Find where the given text appears and provide that cell's center as [X, Y] coordinate. 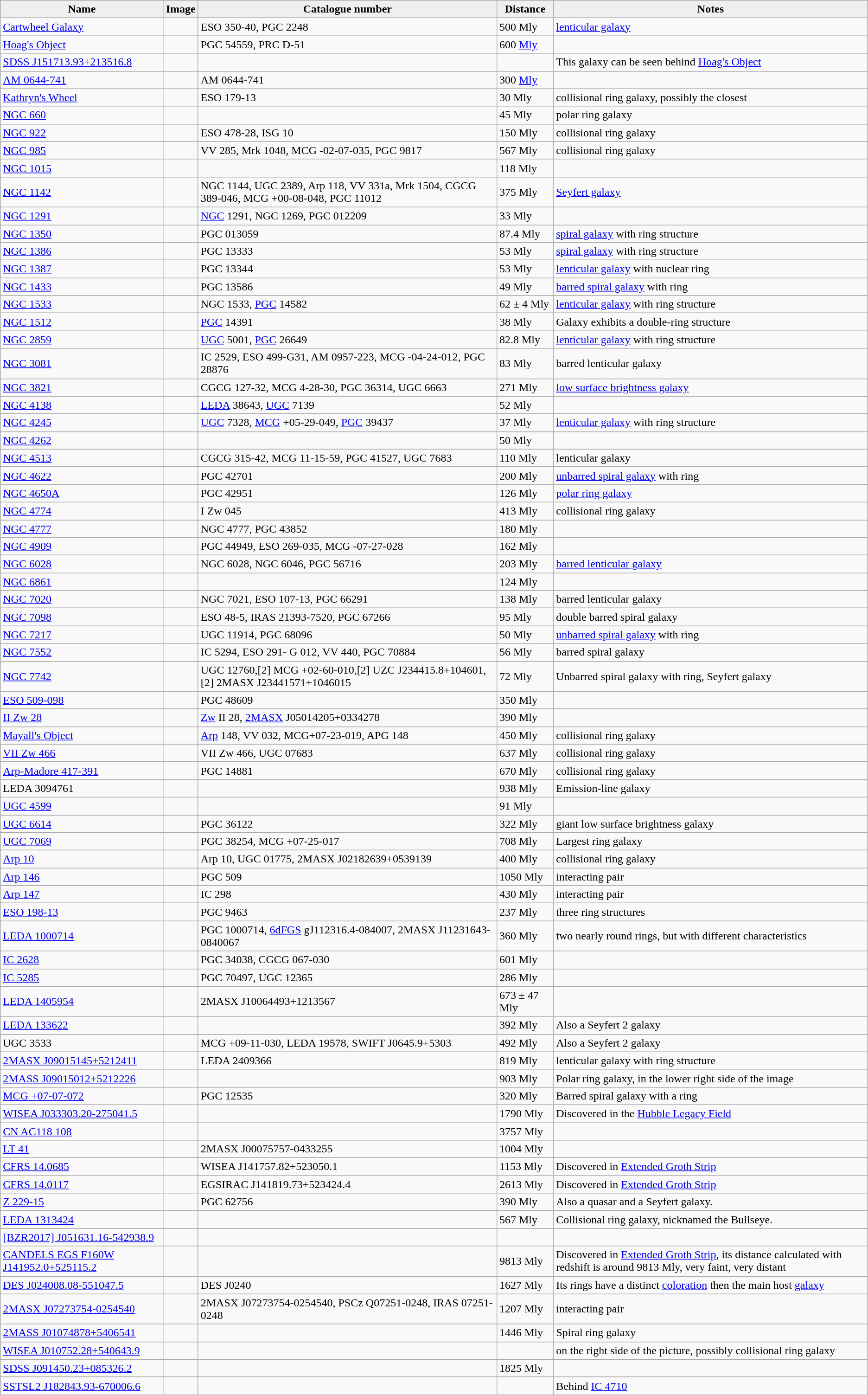
NGC 1015 [82, 168]
NGC 1386 [82, 251]
Cartwheel Galaxy [82, 27]
95 Mly [525, 617]
NGC 7098 [82, 617]
NGC 4245 [82, 423]
PGC 13344 [347, 269]
450 Mly [525, 735]
Unbarred spiral galaxy with ring, Seyfert galaxy [711, 676]
938 Mly [525, 788]
2MASX J09015145+5212411 [82, 1061]
NGC 1433 [82, 287]
Its rings have a distinct coloration then the main host galaxy [711, 1285]
Image [181, 9]
2MASS J09015012+5212226 [82, 1078]
392 Mly [525, 1025]
NGC 1144, UGC 2389, Arp 118, VV 331a, Mrk 1504, CGCG 389-046, MCG +00-08-048, PGC 11012 [347, 192]
Mayall's Object [82, 735]
This galaxy can be seen behind Hoag's Object [711, 62]
91 Mly [525, 806]
LEDA 2409366 [347, 1061]
PGC 14391 [347, 322]
NGC 4138 [82, 405]
Discovered in Extended Groth Strip, its distance calculated with redshift is around 9813 Mly, very faint, very distant [711, 1261]
1627 Mly [525, 1285]
601 Mly [525, 960]
NGC 660 [82, 115]
350 Mly [525, 700]
Catalogue number [347, 9]
LT 41 [82, 1149]
NGC 1350 [82, 233]
Kathryn's Wheel [82, 97]
PGC 1000714, 6dFGS gJ112316.4-084007, 2MASX J11231643-0840067 [347, 936]
NGC 1142 [82, 192]
giant low surface brightness galaxy [711, 823]
UGC 3533 [82, 1043]
NGC 4777 [82, 528]
NGC 7217 [82, 635]
52 Mly [525, 405]
PGC 509 [347, 877]
NGC 7552 [82, 652]
CN AC118 108 [82, 1131]
670 Mly [525, 771]
PGC 12535 [347, 1096]
PGC 13586 [347, 287]
IC 5285 [82, 977]
II Zw 28 [82, 718]
45 Mly [525, 115]
UGC 7328, MCG +05-29-049, PGC 39437 [347, 423]
ESO 478-28, ISG 10 [347, 133]
LEDA 38643, UGC 7139 [347, 405]
180 Mly [525, 528]
PGC 38254, MCG +07-25-017 [347, 842]
49 Mly [525, 287]
Arp 147 [82, 894]
Arp 10 [82, 859]
LEDA 1000714 [82, 936]
PGC 14881 [347, 771]
1790 Mly [525, 1113]
413 Mly [525, 511]
819 Mly [525, 1061]
33 Mly [525, 216]
CGCG 315-42, MCG 11-15-59, PGC 41527, UGC 7683 [347, 458]
Hoag's Object [82, 45]
322 Mly [525, 823]
Emission-line galaxy [711, 788]
3757 Mly [525, 1131]
PGC 42701 [347, 476]
492 Mly [525, 1043]
56 Mly [525, 652]
203 Mly [525, 564]
low surface brightness galaxy [711, 387]
NGC 7742 [82, 676]
VII Zw 466, UGC 07683 [347, 753]
Galaxy exhibits a double-ring structure [711, 322]
UGC 4599 [82, 806]
NGC 7020 [82, 599]
Z 229-15 [82, 1202]
500 Mly [525, 27]
271 Mly [525, 387]
EGSIRAC J141819.73+523424.4 [347, 1184]
lenticular galaxy with nuclear ring [711, 269]
37 Mly [525, 423]
PGC 9463 [347, 912]
UGC 11914, PGC 68096 [347, 635]
400 Mly [525, 859]
1825 Mly [525, 1368]
SDSS J151713.93+213516.8 [82, 62]
NGC 922 [82, 133]
NGC 4513 [82, 458]
IC 2529, ESO 499-G31, AM 0957-223, MCG -04-24-012, PGC 28876 [347, 364]
320 Mly [525, 1096]
SSTSL2 J182843.93-670006.6 [82, 1386]
38 Mly [525, 322]
Notes [711, 9]
82.8 Mly [525, 340]
138 Mly [525, 599]
1153 Mly [525, 1167]
NGC 1291 [82, 216]
Zw II 28, 2MASX J05014205+0334278 [347, 718]
CGCG 127-32, MCG 4-28-30, PGC 36314, UGC 6663 [347, 387]
IC 5294, ESO 291- G 012, VV 440, PGC 70884 [347, 652]
83 Mly [525, 364]
NGC 6861 [82, 582]
Arp 146 [82, 877]
9813 Mly [525, 1261]
NGC 4774 [82, 511]
SDSS J091450.23+085326.2 [82, 1368]
360 Mly [525, 936]
NGC 985 [82, 150]
collisional ring galaxy, possibly the closest [711, 97]
1004 Mly [525, 1149]
200 Mly [525, 476]
LEDA 133622 [82, 1025]
2MASX J07273754-0254540, PSCz Q07251-0248, IRAS 07251-0248 [347, 1309]
1207 Mly [525, 1309]
NGC 4777, PGC 43852 [347, 528]
118 Mly [525, 168]
PGC 44949, ESO 269-035, MCG -07-27-028 [347, 546]
PGC 013059 [347, 233]
Arp-Madore 417-391 [82, 771]
NGC 6028, NGC 6046, PGC 56716 [347, 564]
barred spiral galaxy [711, 652]
NGC 4650A [82, 493]
DES J024008.08-551047.5 [82, 1285]
87.4 Mly [525, 233]
673 ± 47 Mly [525, 1001]
ESO 198-13 [82, 912]
I Zw 045 [347, 511]
PGC 34038, CGCG 067-030 [347, 960]
[BZR2017] J051631.16-542938.9 [82, 1237]
two nearly round rings, but with different characteristics [711, 936]
126 Mly [525, 493]
Polar ring galaxy, in the lower right side of the image [711, 1078]
ESO 48-5, IRAS 21393-7520, PGC 67266 [347, 617]
2MASX J07273754-0254540 [82, 1309]
NGC 4909 [82, 546]
Also a quasar and a Seyfert galaxy. [711, 1202]
ESO 509-098 [82, 700]
VII Zw 466 [82, 753]
IC 2628 [82, 960]
62 ± 4 Mly [525, 304]
2MASX J10064493+1213567 [347, 1001]
PGC 48609 [347, 700]
2MASX J00075757-0433255 [347, 1149]
110 Mly [525, 458]
Discovered in the Hubble Legacy Field [711, 1113]
LEDA 1405954 [82, 1001]
IC 298 [347, 894]
PGC 54559, PRC D-51 [347, 45]
Seyfert galaxy [711, 192]
NGC 3081 [82, 364]
Arp 10, UGC 01775, 2MASX J02182639+0539139 [347, 859]
on the right side of the picture, possibly collisional ring galaxy [711, 1350]
ESO 350-40, PGC 2248 [347, 27]
30 Mly [525, 97]
NGC 7021, ESO 107-13, PGC 66291 [347, 599]
MCG +07-07-072 [82, 1096]
903 Mly [525, 1078]
WISEA J141757.82+523050.1 [347, 1167]
PGC 36122 [347, 823]
barred spiral galaxy with ring [711, 287]
300 Mly [525, 80]
PGC 62756 [347, 1202]
Arp 148, VV 032, MCG+07-23-019, APG 148 [347, 735]
PGC 42951 [347, 493]
LEDA 1313424 [82, 1220]
UGC 12760,[2] MCG +02-60-010,[2] UZC J234415.8+104601,[2] 2MASX J23441571+1046015 [347, 676]
NGC 2859 [82, 340]
Largest ring galaxy [711, 842]
double barred spiral galaxy [711, 617]
NGC 1533, PGC 14582 [347, 304]
PGC 13333 [347, 251]
Collisional ring galaxy, nicknamed the Bullseye. [711, 1220]
LEDA 3094761 [82, 788]
VV 285, Mrk 1048, MCG -02-07-035, PGC 9817 [347, 150]
WISEA J010752.28+540643.9 [82, 1350]
UGC 5001, PGC 26649 [347, 340]
CFRS 14.0117 [82, 1184]
NGC 1387 [82, 269]
430 Mly [525, 894]
Behind IC 4710 [711, 1386]
NGC 1291, NGC 1269, PGC 012209 [347, 216]
708 Mly [525, 842]
375 Mly [525, 192]
Barred spiral galaxy with a ring [711, 1096]
NGC 3821 [82, 387]
NGC 6028 [82, 564]
162 Mly [525, 546]
Distance [525, 9]
2MASS J01074878+5406541 [82, 1333]
NGC 4622 [82, 476]
three ring structures [711, 912]
NGC 4262 [82, 440]
237 Mly [525, 912]
1446 Mly [525, 1333]
637 Mly [525, 753]
WISEA J033303.20-275041.5 [82, 1113]
NGC 1533 [82, 304]
72 Mly [525, 676]
UGC 7069 [82, 842]
150 Mly [525, 133]
UGC 6614 [82, 823]
Spiral ring galaxy [711, 1333]
286 Mly [525, 977]
2613 Mly [525, 1184]
600 Mly [525, 45]
CFRS 14.0685 [82, 1167]
CANDELS EGS F160W J141952.0+525115.2 [82, 1261]
ESO 179-13 [347, 97]
MCG +09-11-030, LEDA 19578, SWIFT J0645.9+5303 [347, 1043]
PGC 70497, UGC 12365 [347, 977]
DES J0240 [347, 1285]
NGC 1512 [82, 322]
Name [82, 9]
124 Mly [525, 582]
1050 Mly [525, 877]
